Scan for the cell matching the given text and deliver its (x, y) coordinate at center. 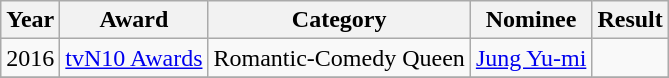
Category (339, 20)
Year (30, 20)
tvN10 Awards (134, 58)
Nominee (531, 20)
Jung Yu-mi (531, 58)
Result (630, 20)
Award (134, 20)
Romantic-Comedy Queen (339, 58)
2016 (30, 58)
